Find where the given text appears and provide that cell's center as [x, y] coordinate. 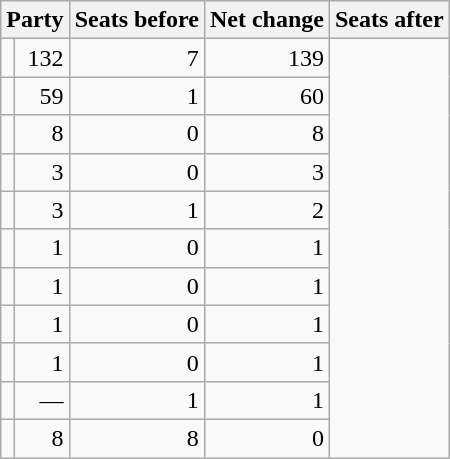
7 [136, 58]
132 [42, 58]
60 [266, 96]
Seats after [389, 20]
139 [266, 58]
59 [42, 96]
Seats before [136, 20]
Net change [266, 20]
Party [35, 20]
— [42, 400]
2 [266, 210]
